Scan for the cell matching the given text and deliver its (x, y) coordinate at center. 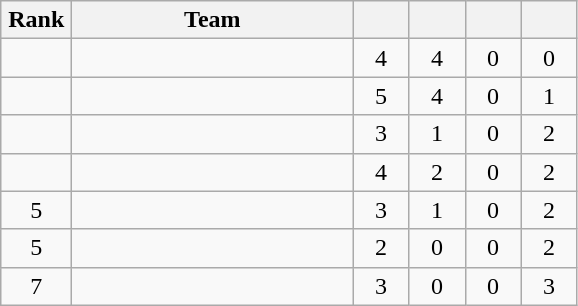
Team (212, 20)
7 (36, 286)
Rank (36, 20)
